Pinpoint the cell where the given text exists, returning its (x, y) midpoint coordinate. 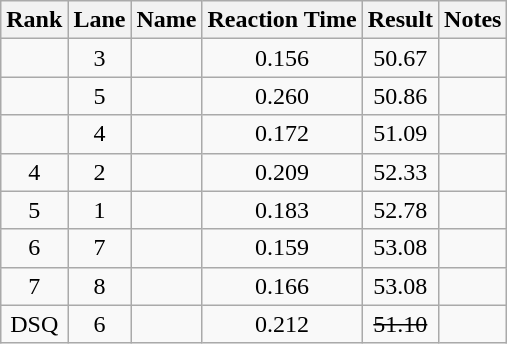
0.172 (282, 134)
Lane (100, 20)
0.260 (282, 96)
1 (100, 210)
8 (100, 286)
52.33 (400, 172)
2 (100, 172)
50.67 (400, 58)
0.159 (282, 248)
3 (100, 58)
0.183 (282, 210)
DSQ (34, 324)
Result (400, 20)
50.86 (400, 96)
Rank (34, 20)
51.10 (400, 324)
52.78 (400, 210)
Reaction Time (282, 20)
0.212 (282, 324)
Notes (473, 20)
0.156 (282, 58)
51.09 (400, 134)
0.209 (282, 172)
0.166 (282, 286)
Name (166, 20)
